Pinpoint the cell where the given text exists, returning its (X, Y) midpoint coordinate. 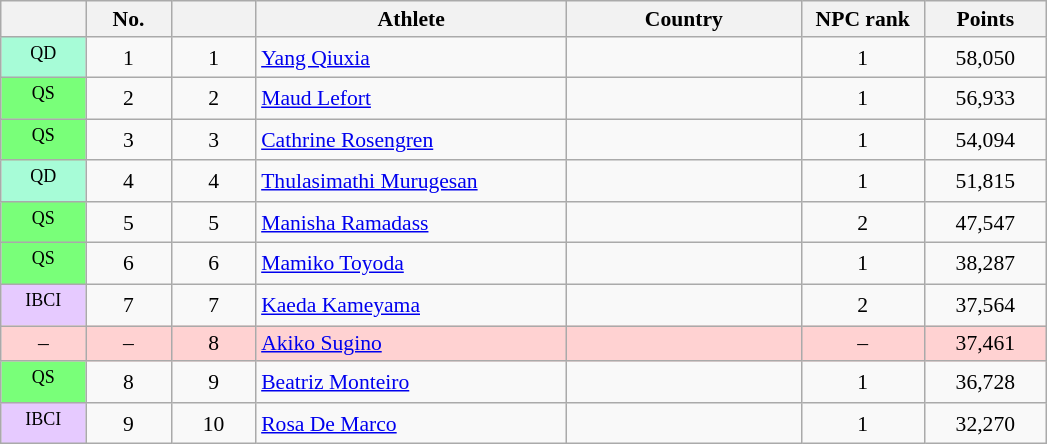
Akiko Sugino (411, 344)
NPC rank (862, 19)
Athlete (411, 19)
38,287 (986, 264)
47,547 (986, 222)
No. (128, 19)
Manisha Ramadass (411, 222)
32,270 (986, 424)
Rosa De Marco (411, 424)
54,094 (986, 140)
Country (684, 19)
Points (986, 19)
51,815 (986, 182)
Yang Qiuxia (411, 58)
Mamiko Toyoda (411, 264)
36,728 (986, 382)
37,564 (986, 306)
Kaeda Kameyama (411, 306)
37,461 (986, 344)
10 (214, 424)
Cathrine Rosengren (411, 140)
Maud Lefort (411, 98)
Beatriz Monteiro (411, 382)
56,933 (986, 98)
58,050 (986, 58)
Thulasimathi Murugesan (411, 182)
